Pinpoint the cell where the given text exists, returning its [x, y] midpoint coordinate. 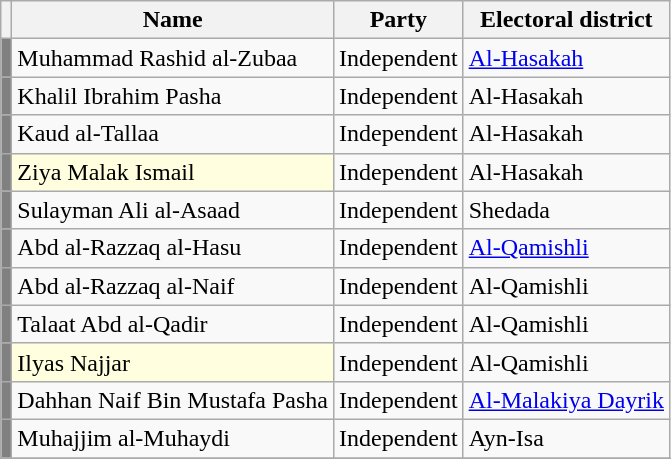
Party [398, 20]
Kaud al-Tallaa [173, 134]
Name [173, 20]
Talaat Abd al-Qadir [173, 324]
Shedada [566, 210]
Ayn-Isa [566, 438]
Dahhan Naif Bin Mustafa Pasha [173, 400]
Khalil Ibrahim Pasha [173, 96]
Muhajjim al-Muhaydi [173, 438]
Ilyas Najjar [173, 362]
Muhammad Rashid al-Zubaa [173, 58]
Ziya Malak Ismail [173, 172]
Sulayman Ali al-Asaad [173, 210]
Abd al-Razzaq al-Hasu [173, 248]
Al-Malakiya Dayrik [566, 400]
Electoral district [566, 20]
Abd al-Razzaq al-Naif [173, 286]
